From the cell containing the given text, extract its center point as [X, Y] coordinate. 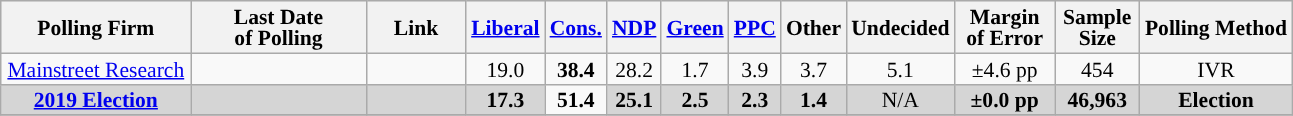
±4.6 pp [1005, 68]
1.4 [814, 100]
Election [1216, 100]
Mainstreet Research [96, 68]
Link [416, 27]
38.4 [576, 68]
Polling Firm [96, 27]
Cons. [576, 27]
Undecided [900, 27]
N/A [900, 100]
Other [814, 27]
3.9 [755, 68]
28.2 [634, 68]
19.0 [505, 68]
1.7 [694, 68]
25.1 [634, 100]
Liberal [505, 27]
Green [694, 27]
51.4 [576, 100]
2.5 [694, 100]
2019 Election [96, 100]
17.3 [505, 100]
±0.0 pp [1005, 100]
Last Dateof Polling [278, 27]
5.1 [900, 68]
46,963 [1098, 100]
2.3 [755, 100]
NDP [634, 27]
454 [1098, 68]
3.7 [814, 68]
PPC [755, 27]
Polling Method [1216, 27]
SampleSize [1098, 27]
IVR [1216, 68]
Marginof Error [1005, 27]
